Provide the (x, y) coordinate of the cell's center where the given text is located.  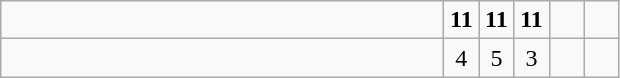
5 (496, 58)
4 (462, 58)
3 (532, 58)
